Extract the (X, Y) coordinate from the center of the cell holding the provided text.  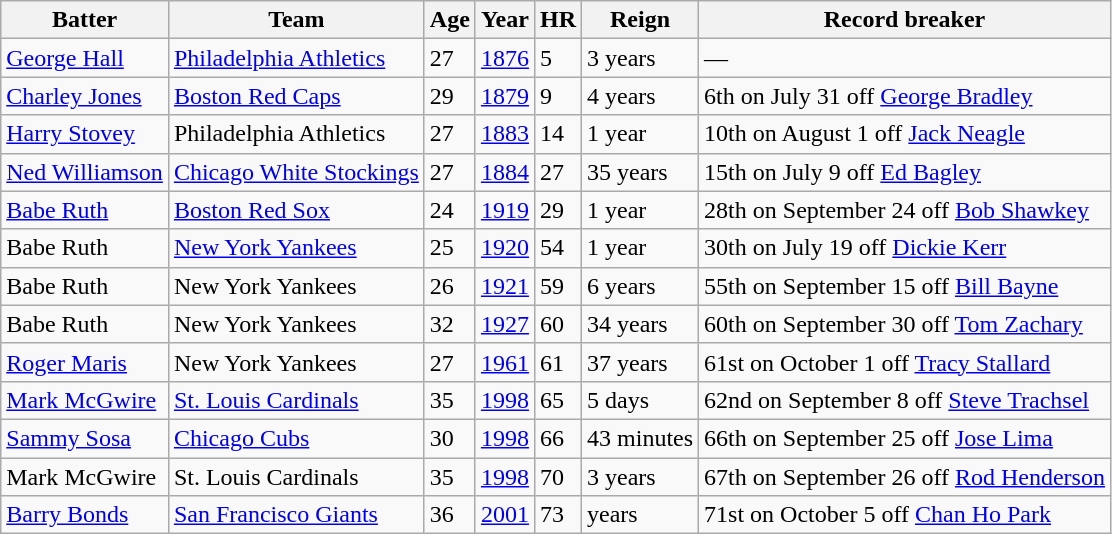
San Francisco Giants (296, 515)
34 years (640, 324)
73 (558, 515)
1879 (504, 96)
— (905, 58)
1927 (504, 324)
9 (558, 96)
Boston Red Caps (296, 96)
Charley Jones (85, 96)
Roger Maris (85, 362)
60 (558, 324)
Batter (85, 20)
Year (504, 20)
Reign (640, 20)
1876 (504, 58)
2001 (504, 515)
1883 (504, 134)
Record breaker (905, 20)
28th on September 24 off Bob Shawkey (905, 210)
54 (558, 248)
Age (450, 20)
1921 (504, 286)
61 (558, 362)
6 years (640, 286)
26 (450, 286)
65 (558, 400)
Ned Williamson (85, 172)
6th on July 31 off George Bradley (905, 96)
71st on October 5 off Chan Ho Park (905, 515)
70 (558, 477)
1961 (504, 362)
24 (450, 210)
32 (450, 324)
36 (450, 515)
Chicago Cubs (296, 438)
10th on August 1 off Jack Neagle (905, 134)
years (640, 515)
30 (450, 438)
1884 (504, 172)
George Hall (85, 58)
5 (558, 58)
Sammy Sosa (85, 438)
Harry Stovey (85, 134)
HR (558, 20)
61st on October 1 off Tracy Stallard (905, 362)
Chicago White Stockings (296, 172)
67th on September 26 off Rod Henderson (905, 477)
Barry Bonds (85, 515)
62nd on September 8 off Steve Trachsel (905, 400)
15th on July 9 off Ed Bagley (905, 172)
Team (296, 20)
14 (558, 134)
66th on September 25 off Jose Lima (905, 438)
66 (558, 438)
55th on September 15 off Bill Bayne (905, 286)
37 years (640, 362)
35 years (640, 172)
Boston Red Sox (296, 210)
4 years (640, 96)
60th on September 30 off Tom Zachary (905, 324)
1919 (504, 210)
1920 (504, 248)
30th on July 19 off Dickie Kerr (905, 248)
5 days (640, 400)
59 (558, 286)
25 (450, 248)
43 minutes (640, 438)
